Provide the (x, y) coordinate of the cell's center where the given text is located.  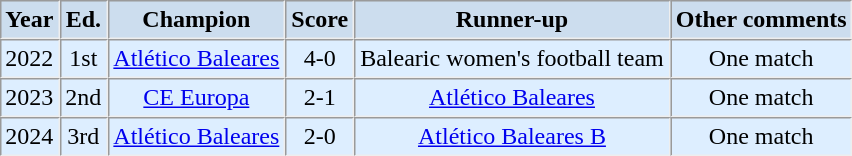
1st (83, 58)
Ed. (83, 20)
Balearic women's football team (512, 58)
2-1 (320, 98)
CE Europa (196, 98)
Score (320, 20)
2nd (83, 98)
4-0 (320, 58)
Champion (196, 20)
2-0 (320, 136)
3rd (83, 136)
Runner-up (512, 20)
Atlético Baleares B (512, 136)
